Provide the [X, Y] coordinate of the cell's center where the given text is located.  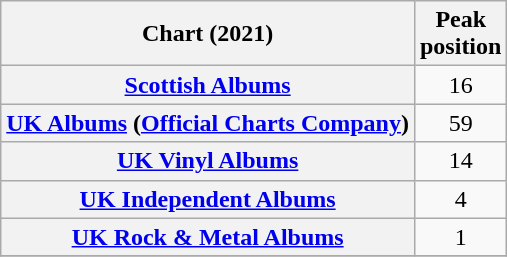
UK Albums (Official Charts Company) [208, 123]
1 [460, 237]
Peakposition [460, 34]
UK Rock & Metal Albums [208, 237]
Scottish Albums [208, 85]
16 [460, 85]
59 [460, 123]
UK Vinyl Albums [208, 161]
4 [460, 199]
14 [460, 161]
UK Independent Albums [208, 199]
Chart (2021) [208, 34]
